Detect which cell encompasses the target text, then output its (x, y) center coordinate. 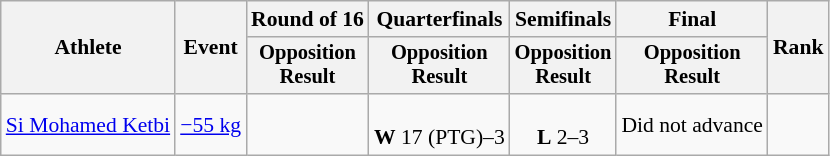
Si Mohamed Ketbi (88, 124)
Round of 16 (308, 19)
Did not advance (692, 124)
Quarterfinals (440, 19)
Athlete (88, 48)
−55 kg (210, 124)
Event (210, 48)
W 17 (PTG)–3 (440, 124)
Final (692, 19)
Rank (798, 48)
L 2–3 (564, 124)
Semifinals (564, 19)
